Extract the (x, y) coordinate from the center of the cell holding the provided text.  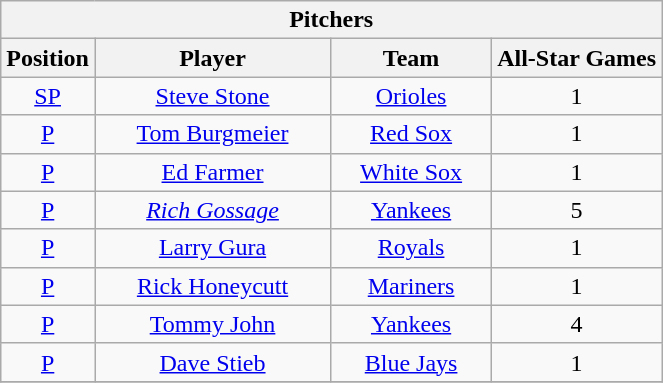
Tommy John (212, 324)
Royals (412, 248)
Position (48, 58)
Larry Gura (212, 248)
SP (48, 96)
Steve Stone (212, 96)
Red Sox (412, 134)
Mariners (412, 286)
Player (212, 58)
All-Star Games (577, 58)
Orioles (412, 96)
Blue Jays (412, 362)
Team (412, 58)
5 (577, 210)
White Sox (412, 172)
Tom Burgmeier (212, 134)
Rich Gossage (212, 210)
Rick Honeycutt (212, 286)
4 (577, 324)
Dave Stieb (212, 362)
Ed Farmer (212, 172)
Pitchers (332, 20)
